Find where the given text appears and provide that cell's center as (x, y) coordinate. 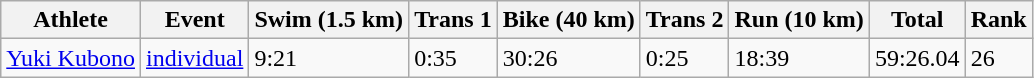
Trans 1 (454, 20)
30:26 (568, 58)
26 (998, 58)
18:39 (799, 58)
9:21 (329, 58)
59:26.04 (917, 58)
Trans 2 (684, 20)
Event (194, 20)
Rank (998, 20)
Run (10 km) (799, 20)
individual (194, 58)
Total (917, 20)
0:35 (454, 58)
Swim (1.5 km) (329, 20)
0:25 (684, 58)
Bike (40 km) (568, 20)
Athlete (71, 20)
Yuki Kubono (71, 58)
